Capture the cell that displays the provided text and extract its (x, y) central coordinate. 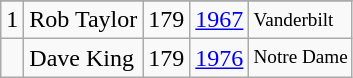
1976 (220, 58)
1967 (220, 20)
1 (12, 20)
Rob Taylor (84, 20)
Notre Dame (301, 58)
Vanderbilt (301, 20)
Dave King (84, 58)
